Return [x, y] of the center of cell containing provided text 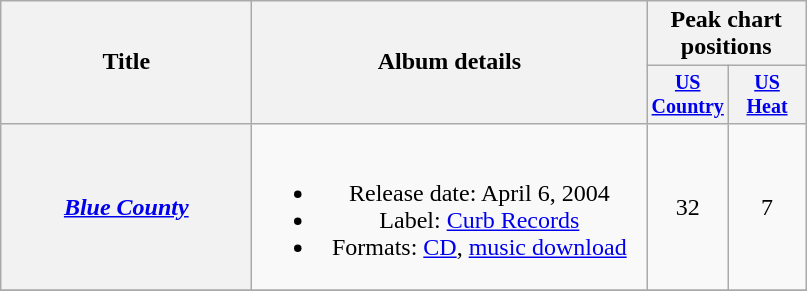
7 [768, 206]
Album details [450, 62]
Title [126, 62]
32 [688, 206]
US Country [688, 94]
Peak chartpositions [726, 34]
USHeat [768, 94]
Blue County [126, 206]
Release date: April 6, 2004Label: Curb RecordsFormats: CD, music download [450, 206]
